Return the [x, y] coordinate for the center point of the cell that contains the specified text.  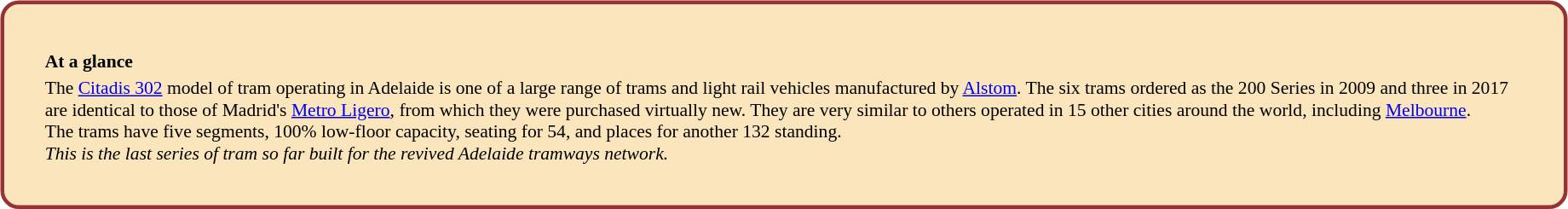
At a glance [784, 61]
